Output the [x, y] coordinate of the center of the cell containing the given text.  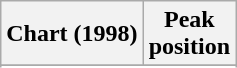
Peakposition [189, 34]
Chart (1998) [72, 34]
